Find where the given text appears and provide that cell's center as [x, y] coordinate. 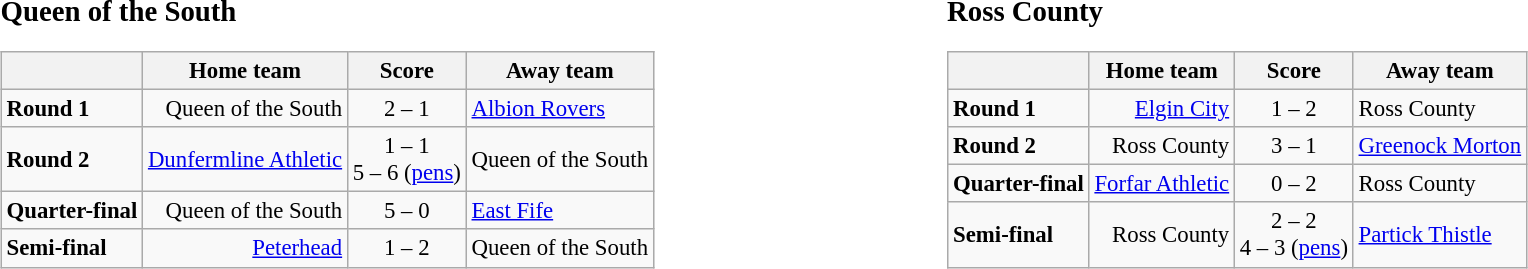
1 – 15 – 6 (pens) [406, 160]
Elgin City [1162, 109]
3 – 1 [1294, 146]
Albion Rovers [560, 109]
2 – 1 [406, 109]
0 – 2 [1294, 184]
Greenock Morton [1440, 146]
Dunfermline Athletic [246, 160]
5 – 0 [406, 211]
2 – 24 – 3 (pens) [1294, 234]
Peterhead [246, 248]
East Fife [560, 211]
Forfar Athletic [1162, 184]
Partick Thistle [1440, 234]
